For the text-containing cell, return its midpoint in [X, Y] coordinate format. 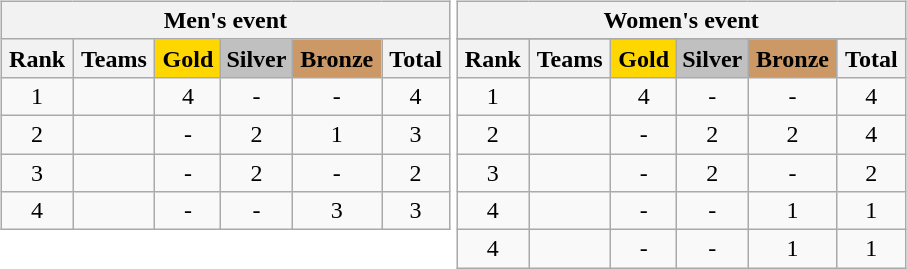
Men's event [225, 20]
Women's event [681, 20]
